Scan for the cell matching the given text and deliver its (x, y) coordinate at center. 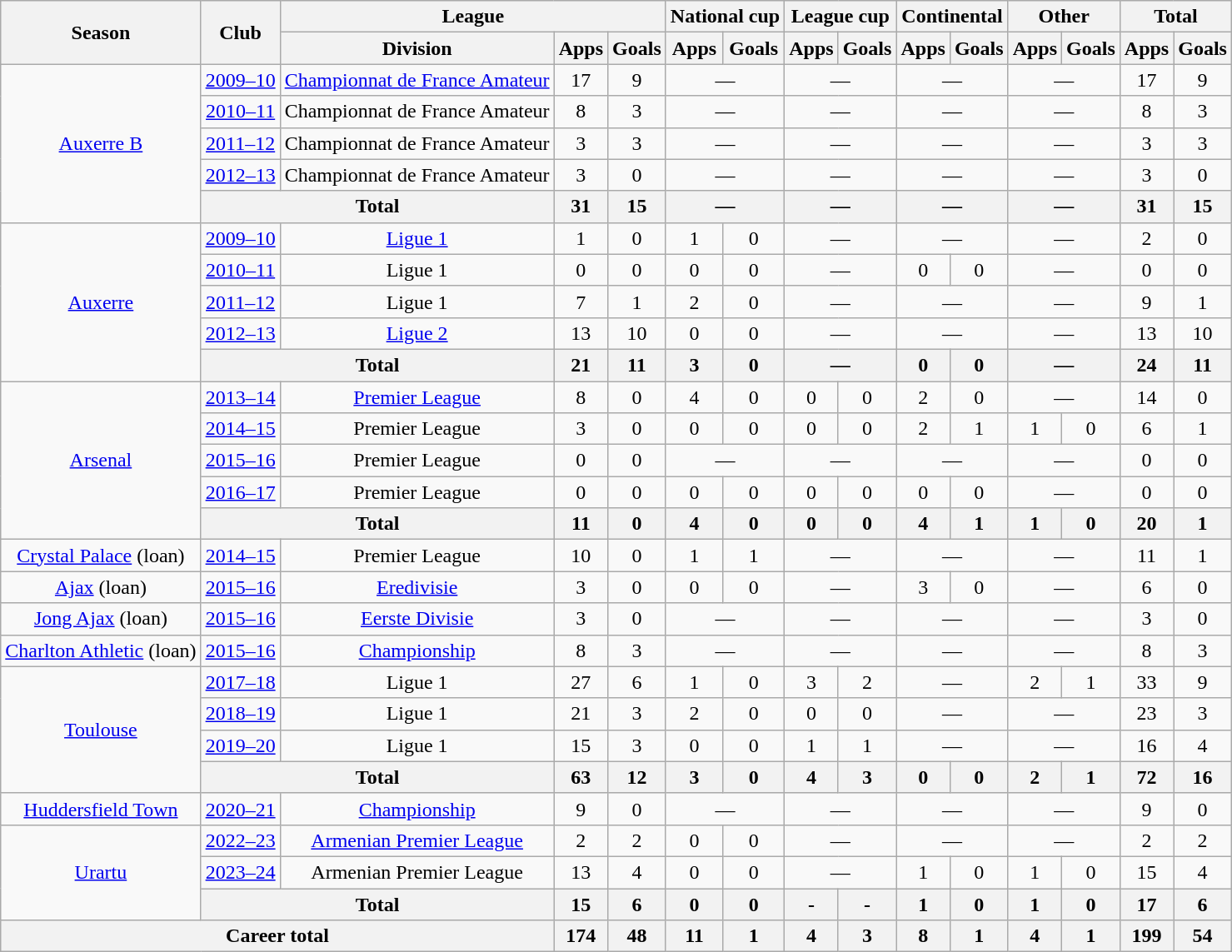
7 (581, 302)
2022–23 (240, 840)
Club (240, 32)
2013–14 (240, 397)
Continental (952, 17)
Huddersfield Town (101, 809)
23 (1146, 714)
Eerste Divisie (416, 619)
Eredivisie (416, 587)
Ligue 2 (416, 333)
199 (1146, 936)
Season (101, 32)
27 (581, 682)
Auxerre B (101, 143)
20 (1146, 524)
Arsenal (101, 461)
12 (637, 777)
2018–19 (240, 714)
Other (1064, 17)
2020–21 (240, 809)
Jong Ajax (loan) (101, 619)
2019–20 (240, 745)
72 (1146, 777)
Charlton Athletic (loan) (101, 650)
League cup (840, 17)
2016–17 (240, 492)
63 (581, 777)
National cup (725, 17)
Urartu (101, 872)
Toulouse (101, 730)
Crystal Palace (loan) (101, 556)
2017–18 (240, 682)
League (473, 17)
14 (1146, 397)
33 (1146, 682)
Division (416, 48)
24 (1146, 365)
2023–24 (240, 872)
174 (581, 936)
Ajax (loan) (101, 587)
54 (1203, 936)
Career total (277, 936)
48 (637, 936)
Auxerre (101, 302)
